Detect which cell encompasses the target text, then output its (x, y) center coordinate. 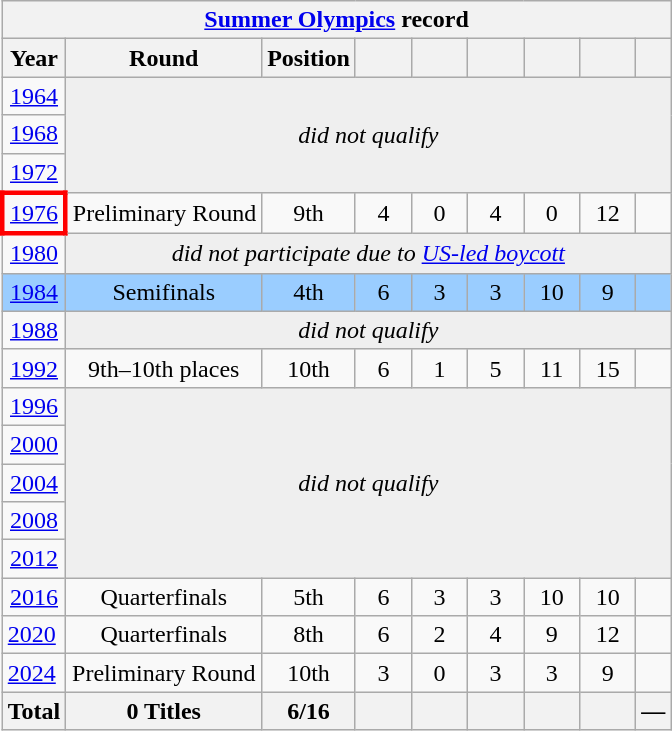
2 (439, 635)
1 (439, 368)
1968 (34, 134)
15 (608, 368)
2016 (34, 597)
— (654, 711)
1972 (34, 173)
Semifinals (164, 292)
2004 (34, 483)
Total (34, 711)
Round (164, 58)
5 (496, 368)
6/16 (309, 711)
11 (552, 368)
9th–10th places (164, 368)
Year (34, 58)
4th (309, 292)
9th (309, 214)
Summer Olympics record (336, 20)
1984 (34, 292)
1992 (34, 368)
1988 (34, 330)
0 Titles (164, 711)
2012 (34, 559)
1964 (34, 96)
did not participate due to US-led boycott (368, 254)
2008 (34, 521)
1996 (34, 406)
2000 (34, 444)
1980 (34, 254)
1976 (34, 214)
Position (309, 58)
8th (309, 635)
5th (309, 597)
2020 (34, 635)
2024 (34, 673)
